Capture the cell that displays the provided text and extract its [x, y] central coordinate. 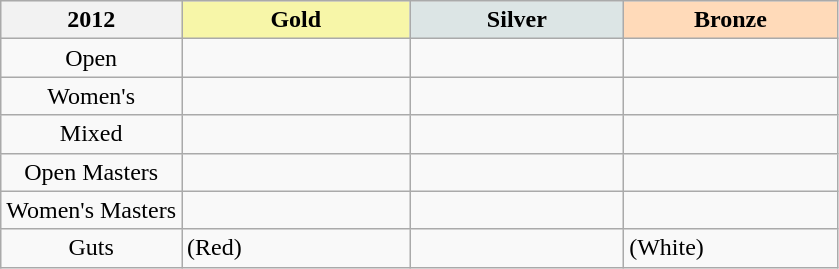
Mixed [92, 134]
Bronze [731, 20]
Women's Masters [92, 210]
Guts [92, 248]
(White) [731, 248]
Women's [92, 96]
(Red) [296, 248]
Gold [296, 20]
Open [92, 58]
2012 [92, 20]
Silver [517, 20]
Open Masters [92, 172]
